Search for the cell housing the specified text and yield its [X, Y] center coordinate. 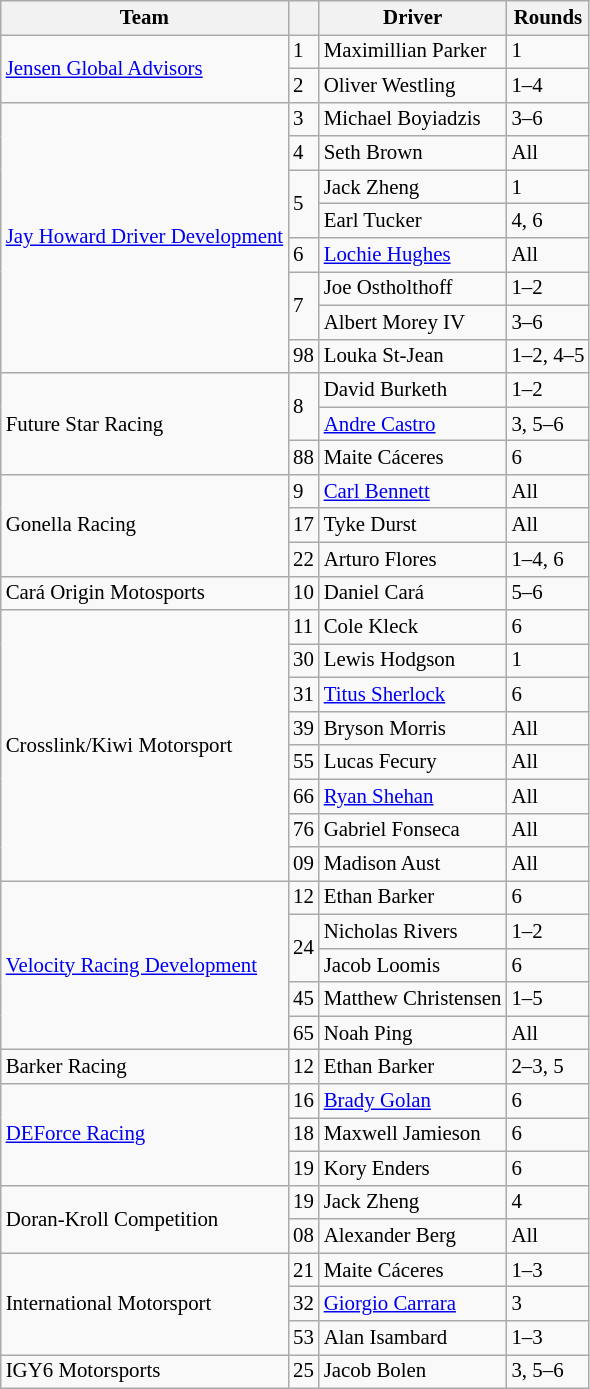
Brady Golan [413, 1101]
Team [144, 18]
32 [304, 1304]
Driver [413, 18]
Daniel Cará [413, 593]
Crosslink/Kiwi Motorsport [144, 746]
Maximillian Parker [413, 51]
76 [304, 830]
Bryson Morris [413, 728]
DEForce Racing [144, 1135]
Joe Ostholthoff [413, 288]
4, 6 [548, 221]
09 [304, 864]
Lucas Fecury [413, 762]
45 [304, 999]
Albert Morey IV [413, 322]
1–5 [548, 999]
International Motorsport [144, 1304]
8 [304, 407]
Maxwell Jamieson [413, 1135]
Doran-Kroll Competition [144, 1219]
Alan Isambard [413, 1338]
Rounds [548, 18]
Andre Castro [413, 424]
Jensen Global Advisors [144, 68]
66 [304, 796]
21 [304, 1270]
Kory Enders [413, 1168]
1–2, 4–5 [548, 356]
2–3, 5 [548, 1067]
11 [304, 627]
Lewis Hodgson [413, 661]
65 [304, 1033]
Michael Boyiadzis [413, 119]
98 [304, 356]
Jay Howard Driver Development [144, 238]
Cole Kleck [413, 627]
31 [304, 695]
Gonella Racing [144, 525]
16 [304, 1101]
17 [304, 525]
Madison Aust [413, 864]
Cará Origin Motosports [144, 593]
53 [304, 1338]
Oliver Westling [413, 85]
Noah Ping [413, 1033]
1–4, 6 [548, 559]
08 [304, 1236]
10 [304, 593]
5 [304, 204]
Ryan Shehan [413, 796]
24 [304, 948]
Arturo Flores [413, 559]
Tyke Durst [413, 525]
2 [304, 85]
1–4 [548, 85]
Velocity Racing Development [144, 966]
Seth Brown [413, 153]
Carl Bennett [413, 491]
Louka St-Jean [413, 356]
22 [304, 559]
Barker Racing [144, 1067]
25 [304, 1371]
Alexander Berg [413, 1236]
Gabriel Fonseca [413, 830]
39 [304, 728]
Matthew Christensen [413, 999]
88 [304, 458]
Nicholas Rivers [413, 931]
Lochie Hughes [413, 255]
Giorgio Carrara [413, 1304]
55 [304, 762]
Jacob Bolen [413, 1371]
9 [304, 491]
7 [304, 305]
Future Star Racing [144, 424]
David Burketh [413, 390]
IGY6 Motorsports [144, 1371]
30 [304, 661]
Titus Sherlock [413, 695]
18 [304, 1135]
Earl Tucker [413, 221]
5–6 [548, 593]
Jacob Loomis [413, 965]
